Find where the given text appears and provide that cell's center as [x, y] coordinate. 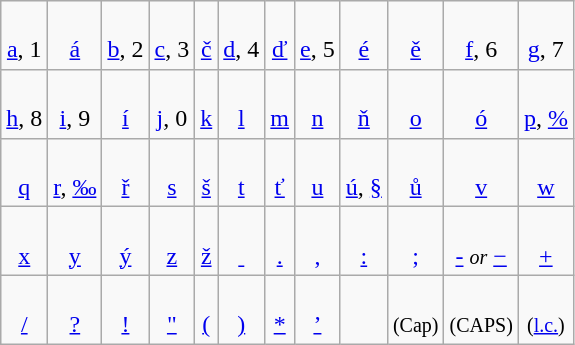
ť [280, 172]
m [280, 104]
q [24, 172]
á [75, 36]
r, ‰ [75, 172]
c, 3 [172, 36]
- or − [481, 242]
o [416, 104]
/ [24, 310]
f, 6 [481, 36]
š [206, 172]
k [206, 104]
y [75, 242]
ě [416, 36]
e, 5 [318, 36]
é [364, 36]
; [416, 242]
+ [546, 242]
ó [481, 104]
j, 0 [172, 104]
ý [126, 242]
w [546, 172]
t [242, 172]
p, % [546, 104]
(l.c.) [546, 310]
č [206, 36]
u [318, 172]
b, 2 [126, 36]
ů [416, 172]
? [75, 310]
l [242, 104]
(Cap) [416, 310]
( [206, 310]
a, 1 [24, 36]
ř [126, 172]
s [172, 172]
(CAPS) [481, 310]
i, 9 [75, 104]
ň [364, 104]
: [364, 242]
) [242, 310]
í [126, 104]
g, 7 [546, 36]
ú, § [364, 172]
z [172, 242]
! [126, 310]
v [481, 172]
, [318, 242]
’ [318, 310]
ž [206, 242]
d, 4 [242, 36]
x [24, 242]
n [318, 104]
. [280, 242]
* [280, 310]
h, 8 [24, 104]
" [172, 310]
ď [280, 36]
